Identify which cell holds the provided text, then report its [X, Y] central coordinate. 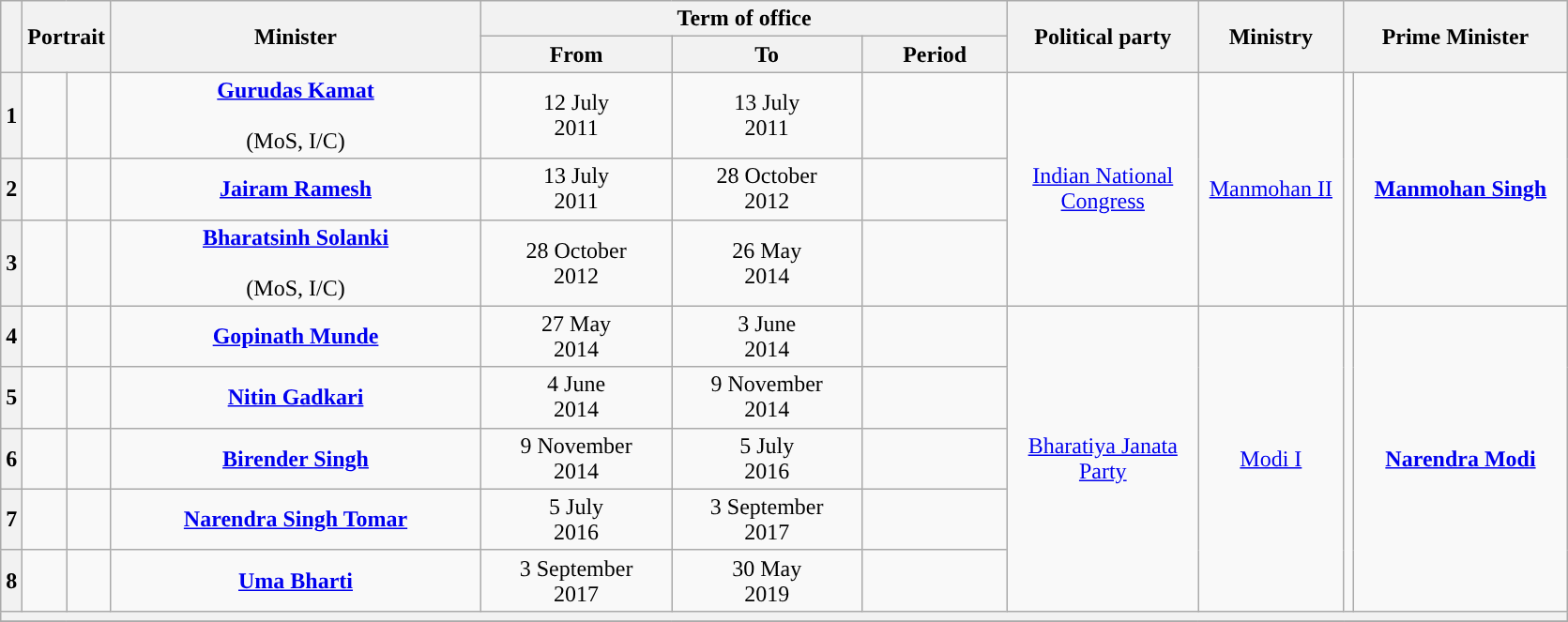
2 [11, 190]
Bharatsinh Solanki(MoS, I/C) [295, 263]
4 June2014 [576, 398]
Manmohan II [1271, 190]
Bharatiya Janata Party [1104, 458]
12 July2011 [576, 115]
8 [11, 580]
30 May2019 [768, 580]
6 [11, 458]
1 [11, 115]
3 June2014 [768, 336]
Jairam Ramesh [295, 190]
Indian National Congress [1104, 190]
To [768, 54]
Modi I [1271, 458]
Narendra Singh Tomar [295, 520]
Political party [1104, 37]
5 [11, 398]
Portrait [67, 37]
From [576, 54]
Nitin Gadkari [295, 398]
Birender Singh [295, 458]
Minister [295, 37]
Uma Bharti [295, 580]
Term of office [745, 19]
3 [11, 263]
Manmohan Singh [1460, 190]
Period [935, 54]
4 [11, 336]
Gopinath Munde [295, 336]
26 May2014 [768, 263]
7 [11, 520]
Narendra Modi [1460, 458]
Prime Minister [1455, 37]
Gurudas Kamat(MoS, I/C) [295, 115]
27 May2014 [576, 336]
Ministry [1271, 37]
